Determine the [X, Y] coordinate at the center of the cell enclosing the given text.  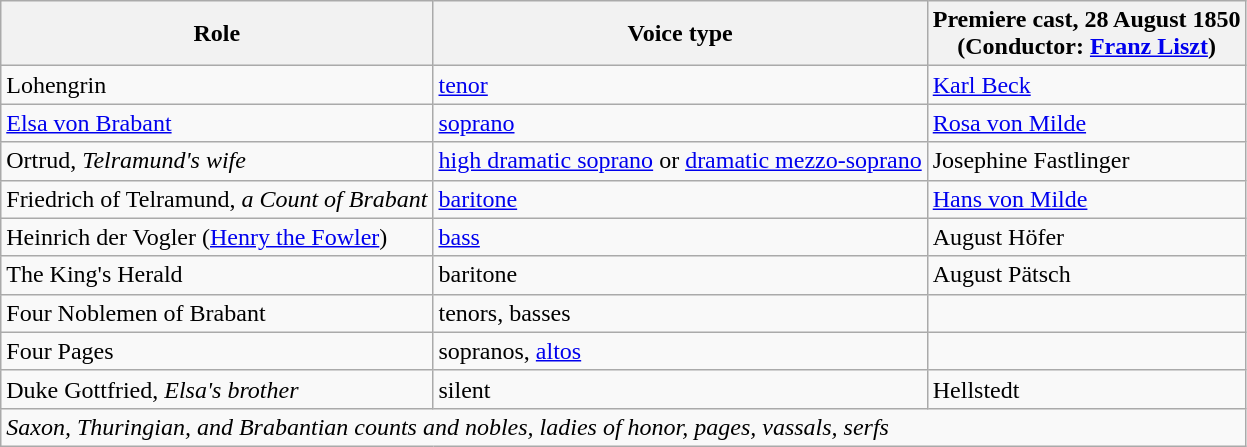
Rosa von Milde [1086, 123]
bass [680, 237]
Josephine Fastlinger [1086, 161]
tenors, basses [680, 313]
Hans von Milde [1086, 199]
Saxon, Thuringian, and Brabantian counts and nobles, ladies of honor, pages, vassals, serfs [624, 427]
Ortrud, Telramund's wife [217, 161]
Duke Gottfried, Elsa's brother [217, 389]
Hellstedt [1086, 389]
sopranos, altos [680, 351]
soprano [680, 123]
tenor [680, 85]
Four Noblemen of Brabant [217, 313]
August Höfer [1086, 237]
high dramatic soprano or dramatic mezzo-soprano [680, 161]
Lohengrin [217, 85]
Four Pages [217, 351]
The King's Herald [217, 275]
Karl Beck [1086, 85]
Heinrich der Vogler (Henry the Fowler) [217, 237]
Friedrich of Telramund, a Count of Brabant [217, 199]
Voice type [680, 34]
August Pätsch [1086, 275]
Premiere cast, 28 August 1850(Conductor: Franz Liszt) [1086, 34]
Role [217, 34]
silent [680, 389]
Elsa von Brabant [217, 123]
